Find where the given text appears and provide that cell's center as [X, Y] coordinate. 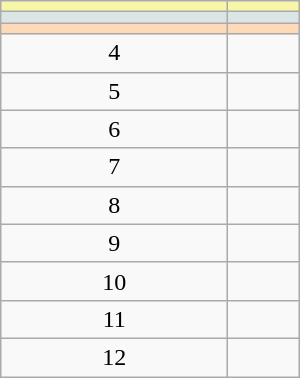
4 [114, 53]
11 [114, 319]
8 [114, 205]
10 [114, 281]
9 [114, 243]
7 [114, 167]
12 [114, 357]
5 [114, 91]
6 [114, 129]
